Locate the cell with the specified text and output its (x, y) center coordinate. 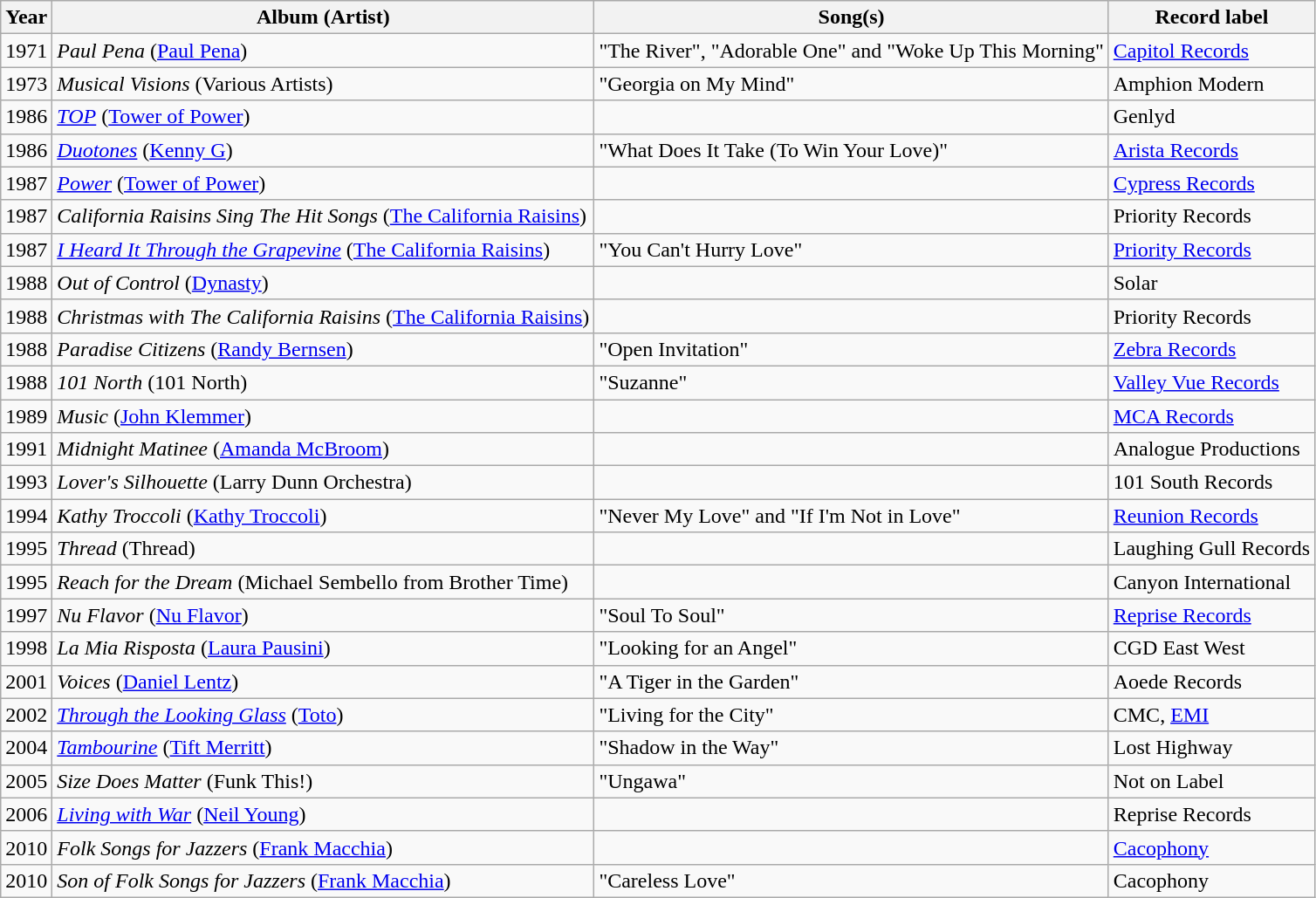
Song(s) (852, 17)
2001 (26, 682)
Zebra Records (1211, 349)
Amphion Modern (1211, 84)
101 North (101 North) (323, 382)
"Never My Love" and "If I'm Not in Love" (852, 516)
Size Does Matter (Funk This!) (323, 781)
Son of Folk Songs for Jazzers (Frank Macchia) (323, 881)
Record label (1211, 17)
Reunion Records (1211, 516)
CGD East West (1211, 648)
MCA Records (1211, 416)
"Open Invitation" (852, 349)
CMC, EMI (1211, 715)
1971 (26, 51)
1994 (26, 516)
Living with War (Neil Young) (323, 814)
1998 (26, 648)
Voices (Daniel Lentz) (323, 682)
Solar (1211, 283)
"You Can't Hurry Love" (852, 250)
Aoede Records (1211, 682)
Thread (Thread) (323, 549)
"Soul To Soul" (852, 615)
Year (26, 17)
Cypress Records (1211, 183)
"A Tiger in the Garden" (852, 682)
Not on Label (1211, 781)
2004 (26, 748)
Valley Vue Records (1211, 382)
1997 (26, 615)
Power (Tower of Power) (323, 183)
Laughing Gull Records (1211, 549)
2002 (26, 715)
101 South Records (1211, 483)
Duotones (Kenny G) (323, 150)
Kathy Troccoli (Kathy Troccoli) (323, 516)
Canyon International (1211, 582)
Out of Control (Dynasty) (323, 283)
Arista Records (1211, 150)
"Living for the City" (852, 715)
"Georgia on My Mind" (852, 84)
2006 (26, 814)
Tambourine (Tift Merritt) (323, 748)
La Mia Risposta (Laura Pausini) (323, 648)
1991 (26, 449)
Paradise Citizens (Randy Bernsen) (323, 349)
California Raisins Sing The Hit Songs (The California Raisins) (323, 216)
2005 (26, 781)
"Looking for an Angel" (852, 648)
1993 (26, 483)
Folk Songs for Jazzers (Frank Macchia) (323, 847)
Midnight Matinee (Amanda McBroom) (323, 449)
"What Does It Take (To Win Your Love)" (852, 150)
"The River", "Adorable One" and "Woke Up This Morning" (852, 51)
"Careless Love" (852, 881)
Genlyd (1211, 117)
Through the Looking Glass (Toto) (323, 715)
Lover's Silhouette (Larry Dunn Orchestra) (323, 483)
Lost Highway (1211, 748)
Music (John Klemmer) (323, 416)
TOP (Tower of Power) (323, 117)
Album (Artist) (323, 17)
"Ungawa" (852, 781)
"Suzanne" (852, 382)
Paul Pena (Paul Pena) (323, 51)
1973 (26, 84)
1989 (26, 416)
Nu Flavor (Nu Flavor) (323, 615)
"Shadow in the Way" (852, 748)
Analogue Productions (1211, 449)
Reach for the Dream (Michael Sembello from Brother Time) (323, 582)
Capitol Records (1211, 51)
I Heard It Through the Grapevine (The California Raisins) (323, 250)
Christmas with The California Raisins (The California Raisins) (323, 316)
Musical Visions (Various Artists) (323, 84)
